For the text-containing cell, return its midpoint in [x, y] coordinate format. 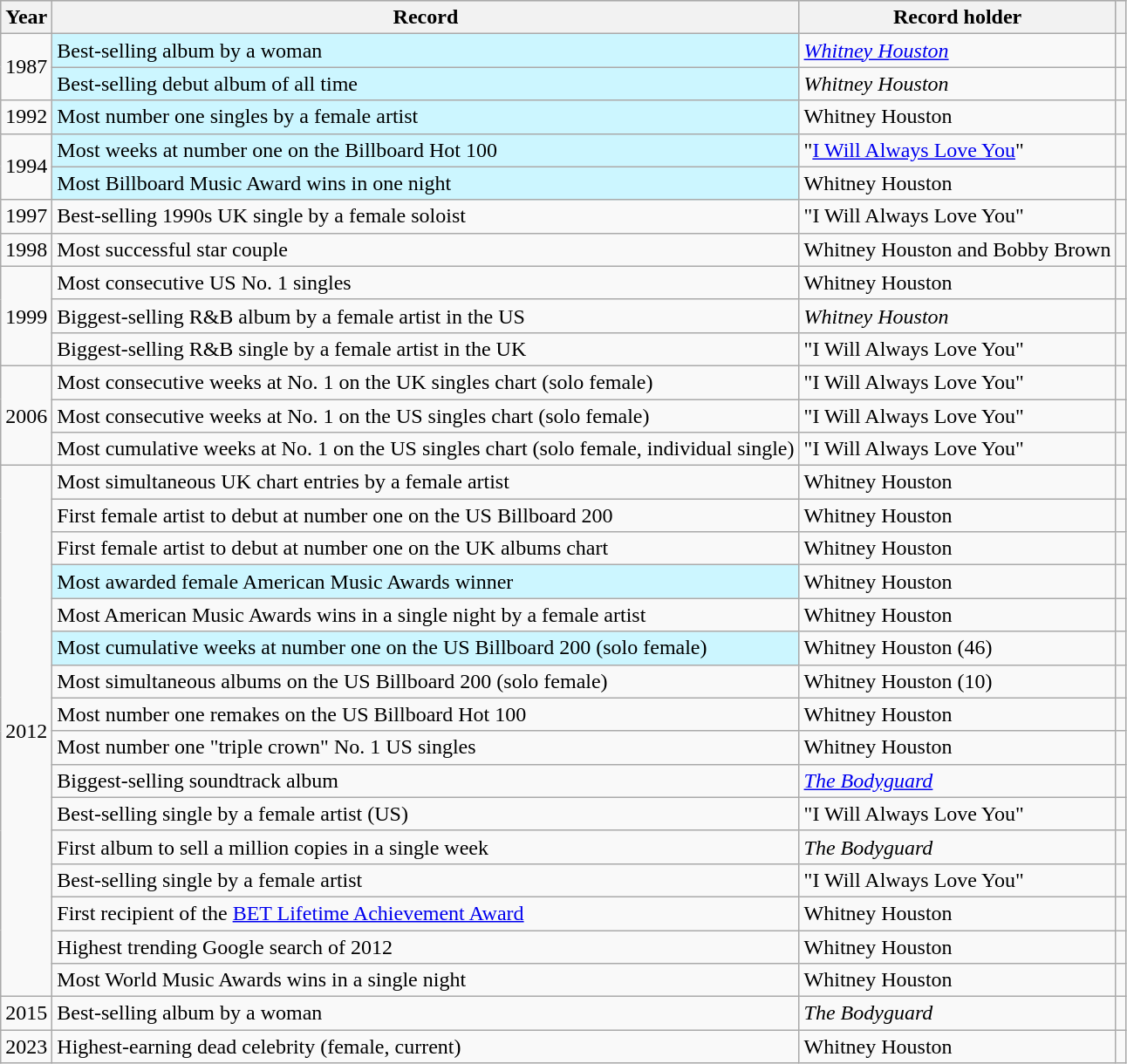
2006 [26, 415]
1992 [26, 117]
Whitney Houston and Bobby Brown [958, 249]
1997 [26, 216]
Most number one remakes on the US Billboard Hot 100 [426, 714]
2012 [26, 731]
Most American Music Awards wins in a single night by a female artist [426, 615]
1987 [26, 67]
Highest-earning dead celebrity (female, current) [426, 1047]
Most Billboard Music Award wins in one night [426, 183]
Best-selling debut album of all time [426, 84]
Most awarded female American Music Awards winner [426, 582]
Most simultaneous albums on the US Billboard 200 (solo female) [426, 681]
Most number one "triple crown" No. 1 US singles [426, 747]
Biggest-selling R&B single by a female artist in the UK [426, 349]
Highest trending Google search of 2012 [426, 946]
2015 [26, 1013]
Most World Music Awards wins in a single night [426, 980]
First female artist to debut at number one on the UK albums chart [426, 549]
Biggest-selling soundtrack album [426, 781]
First recipient of the BET Lifetime Achievement Award [426, 913]
1998 [26, 249]
Most weeks at number one on the Billboard Hot 100 [426, 150]
Whitney Houston (46) [958, 648]
2023 [26, 1047]
Year [26, 17]
Most cumulative weeks at No. 1 on the US singles chart (solo female, individual single) [426, 449]
First female artist to debut at number one on the US Billboard 200 [426, 515]
Most number one singles by a female artist [426, 117]
Most consecutive weeks at No. 1 on the US singles chart (solo female) [426, 416]
Record holder [958, 17]
Most consecutive US No. 1 singles [426, 283]
First album to sell a million copies in a single week [426, 847]
Most simultaneous UK chart entries by a female artist [426, 482]
Record [426, 17]
Best-selling single by a female artist [426, 880]
Most cumulative weeks at number one on the US Billboard 200 (solo female) [426, 648]
Most successful star couple [426, 249]
Best-selling 1990s UK single by a female soloist [426, 216]
Biggest-selling R&B album by a female artist in the US [426, 316]
1999 [26, 316]
Best-selling single by a female artist (US) [426, 814]
1994 [26, 167]
Whitney Houston (10) [958, 681]
Most consecutive weeks at No. 1 on the UK singles chart (solo female) [426, 382]
